Detect which cell encompasses the target text, then output its (x, y) center coordinate. 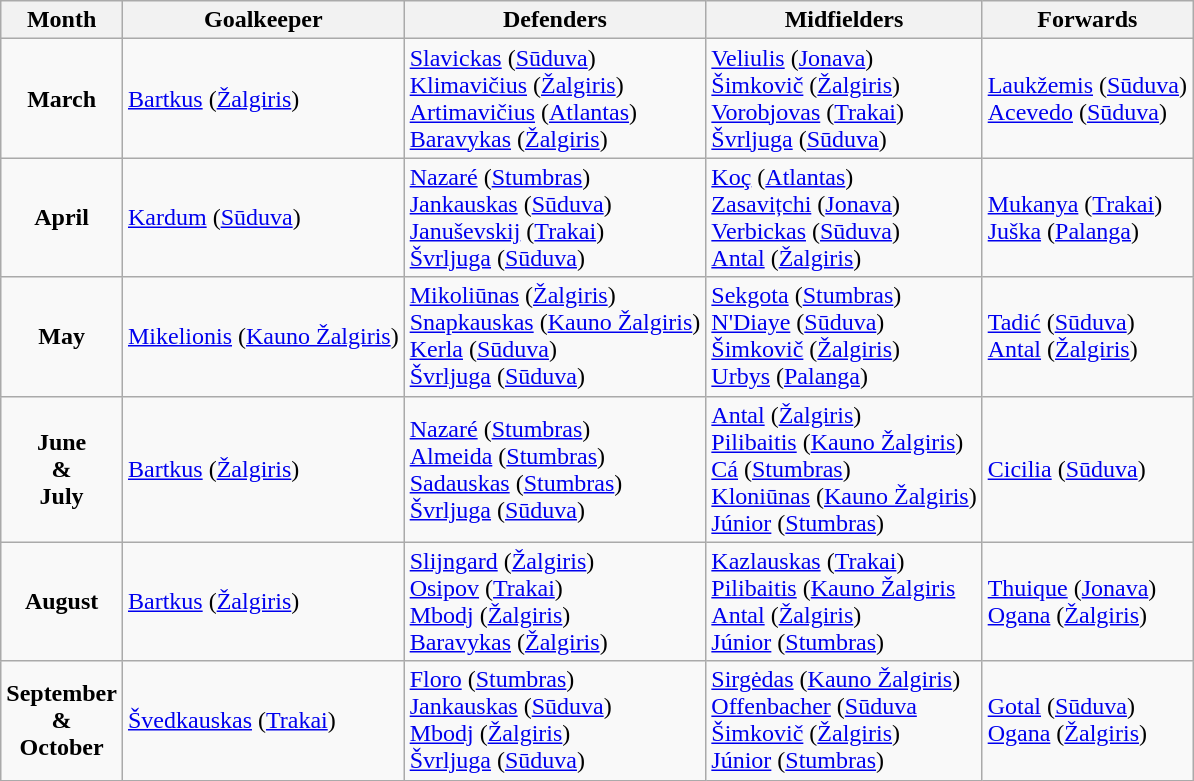
Kazlauskas (Trakai) Pilibaitis (Kauno Žalgiris Antal (Žalgiris) Júnior (Stumbras) (844, 602)
Slijngard (Žalgiris) Osipov (Trakai) Mbodj (Žalgiris) Baravykas (Žalgiris) (555, 602)
Thuique (Jonava) Ogana (Žalgiris) (1087, 602)
Mikelionis (Kauno Žalgiris) (263, 336)
Tadić (Sūduva) Antal (Žalgiris) (1087, 336)
Midfielders (844, 20)
Sekgota (Stumbras) N'Diaye (Sūduva) Šimkovič (Žalgiris) Urbys (Palanga) (844, 336)
Sirgėdas (Kauno Žalgiris) Offenbacher (Sūduva Šimkovič (Žalgiris) Júnior (Stumbras) (844, 720)
May (62, 336)
Antal (Žalgiris) Pilibaitis (Kauno Žalgiris) Cá (Stumbras) Kloniūnas (Kauno Žalgiris) Júnior (Stumbras) (844, 469)
March (62, 98)
September&October (62, 720)
Kardum (Sūduva) (263, 218)
Laukžemis (Sūduva) Acevedo (Sūduva) (1087, 98)
Nazaré (Stumbras) Almeida (Stumbras) Sadauskas (Stumbras) Švrljuga (Sūduva) (555, 469)
Goalkeeper (263, 20)
Veliulis (Jonava) Šimkovič (Žalgiris) Vorobjovas (Trakai) Švrljuga (Sūduva) (844, 98)
Mukanya (Trakai) Juška (Palanga) (1087, 218)
April (62, 218)
Gotal (Sūduva) Ogana (Žalgiris) (1087, 720)
June&July (62, 469)
Nazaré (Stumbras) Jankauskas (Sūduva) Januševskij (Trakai) Švrljuga (Sūduva) (555, 218)
August (62, 602)
Švedkauskas (Trakai) (263, 720)
Slavickas (Sūduva) Klimavičius (Žalgiris) Artimavičius (Atlantas) Baravykas (Žalgiris) (555, 98)
Month (62, 20)
Forwards (1087, 20)
Cicilia (Sūduva) (1087, 469)
Defenders (555, 20)
Floro (Stumbras) Jankauskas (Sūduva) Mbodj (Žalgiris) Švrljuga (Sūduva) (555, 720)
Koç (Atlantas) Zasavițchi (Jonava) Verbickas (Sūduva) Antal (Žalgiris) (844, 218)
Mikoliūnas (Žalgiris) Snapkauskas (Kauno Žalgiris) Kerla (Sūduva) Švrljuga (Sūduva) (555, 336)
